Determine the (X, Y) coordinate at the center of the cell enclosing the given text.  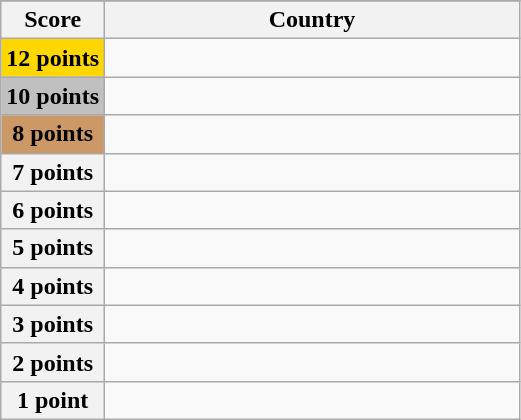
6 points (53, 210)
10 points (53, 96)
3 points (53, 324)
1 point (53, 400)
Country (312, 20)
8 points (53, 134)
12 points (53, 58)
7 points (53, 172)
5 points (53, 248)
Score (53, 20)
2 points (53, 362)
4 points (53, 286)
